Find where the given text appears and provide that cell's center as (x, y) coordinate. 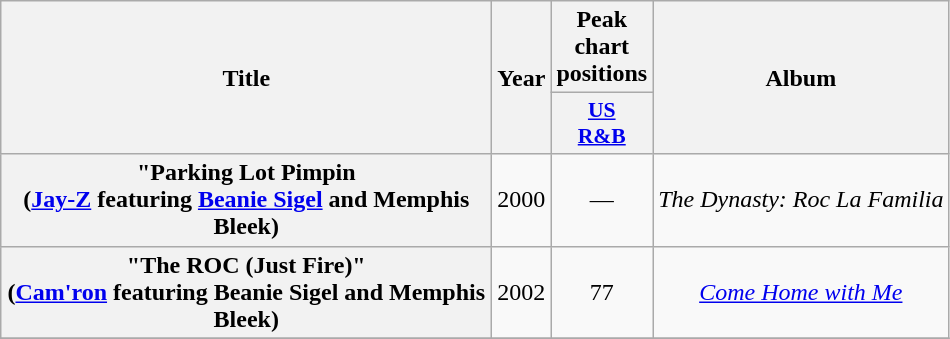
Album (801, 78)
2000 (522, 200)
Year (522, 78)
Title (246, 78)
The Dynasty: Roc La Familia (801, 200)
77 (602, 292)
USR&B (602, 124)
2002 (522, 292)
"The ROC (Just Fire)"(Cam'ron featuring Beanie Sigel and Memphis Bleek) (246, 292)
Peak chart positions (602, 47)
— (602, 200)
"Parking Lot Pimpin(Jay-Z featuring Beanie Sigel and Memphis Bleek) (246, 200)
Come Home with Me (801, 292)
